Locate the cell with the specified text and output its (x, y) center coordinate. 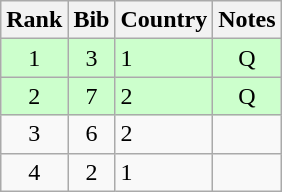
Notes (247, 20)
Rank (34, 20)
7 (92, 96)
4 (34, 172)
6 (92, 134)
Bib (92, 20)
Country (164, 20)
